Pinpoint the cell where the given text exists, returning its (x, y) midpoint coordinate. 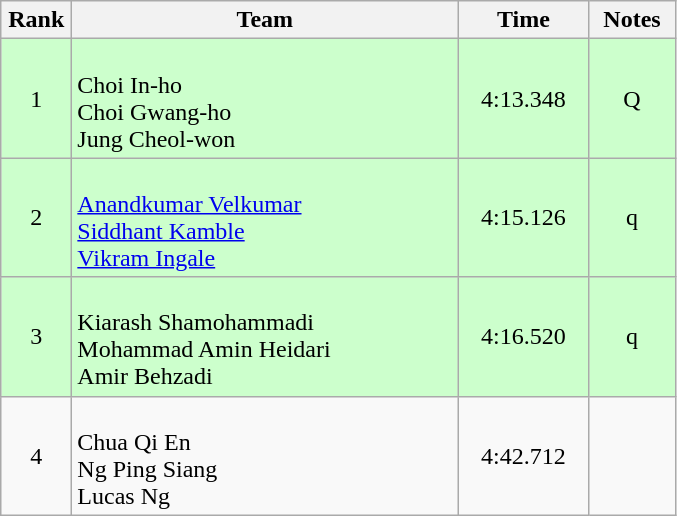
Notes (632, 20)
Rank (36, 20)
2 (36, 218)
4:16.520 (524, 336)
4 (36, 456)
1 (36, 98)
Chua Qi EnNg Ping SiangLucas Ng (265, 456)
4:42.712 (524, 456)
Anandkumar VelkumarSiddhant KambleVikram Ingale (265, 218)
Team (265, 20)
Time (524, 20)
4:15.126 (524, 218)
Kiarash ShamohammadiMohammad Amin HeidariAmir Behzadi (265, 336)
4:13.348 (524, 98)
Choi In-hoChoi Gwang-hoJung Cheol-won (265, 98)
Q (632, 98)
3 (36, 336)
